Scan for the cell matching the given text and deliver its (X, Y) coordinate at center. 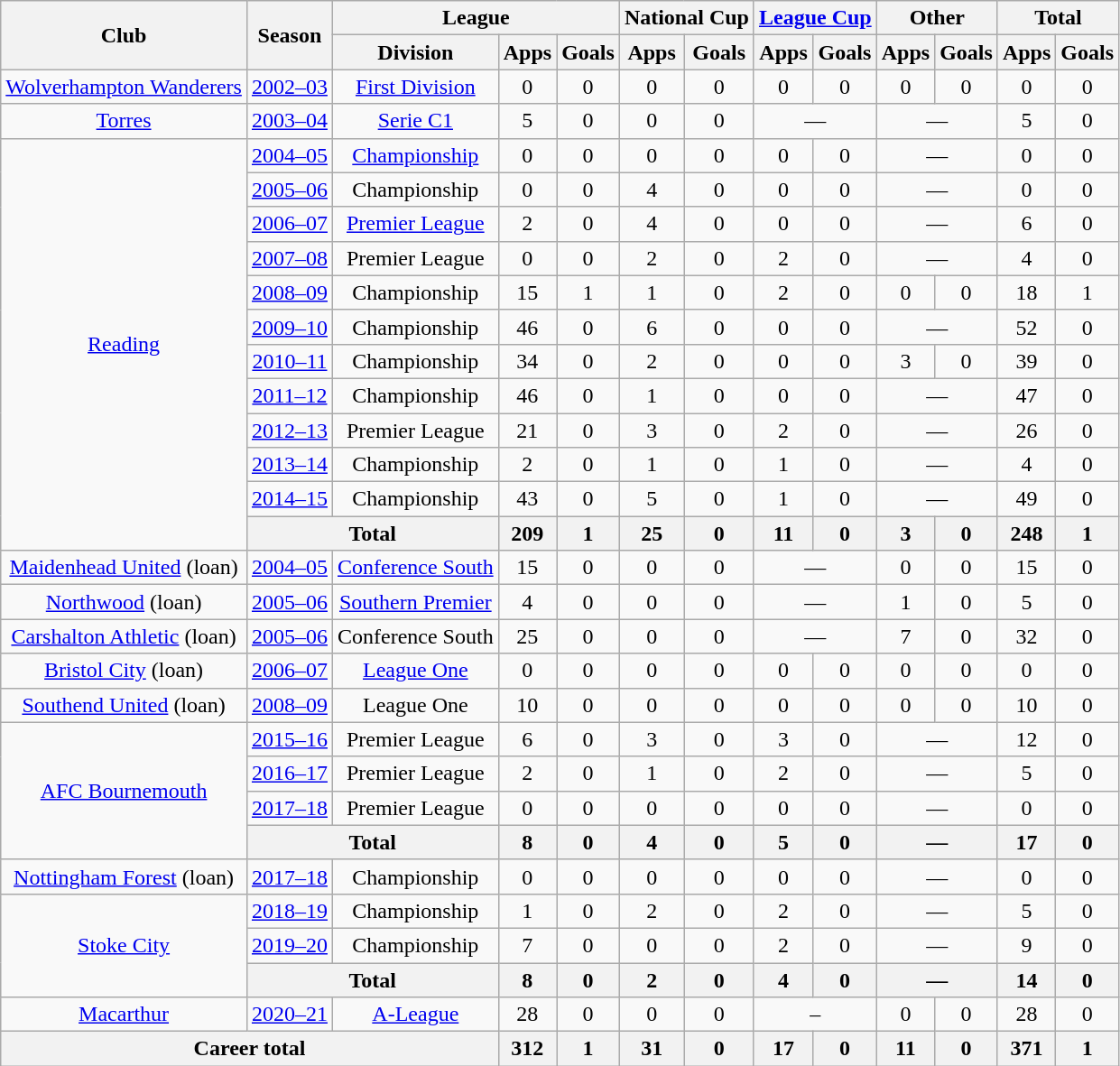
Bristol City (loan) (125, 671)
2009–10 (289, 327)
Southern Premier (415, 602)
26 (1026, 431)
34 (527, 361)
AFC Bournemouth (125, 791)
47 (1026, 395)
Career total (249, 1049)
Macarthur (125, 1015)
Season (289, 35)
Reading (125, 345)
First Division (415, 87)
43 (527, 499)
31 (652, 1049)
Nottingham Forest (loan) (125, 876)
2010–11 (289, 361)
Northwood (loan) (125, 602)
Carshalton Athletic (loan) (125, 636)
Club (125, 35)
52 (1026, 327)
National Cup (686, 18)
248 (1026, 533)
2012–13 (289, 431)
2013–14 (289, 465)
2019–20 (289, 945)
2007–08 (289, 258)
312 (527, 1049)
2020–21 (289, 1015)
2003–04 (289, 121)
32 (1026, 636)
12 (1026, 739)
Wolverhampton Wanderers (125, 87)
2016–17 (289, 774)
Torres (125, 121)
2011–12 (289, 395)
9 (1026, 945)
2014–15 (289, 499)
2015–16 (289, 739)
Serie C1 (415, 121)
39 (1026, 361)
14 (1026, 979)
Stoke City (125, 945)
League (476, 18)
2002–03 (289, 87)
League Cup (815, 18)
Southend United (loan) (125, 705)
18 (1026, 292)
21 (527, 431)
2018–19 (289, 911)
A-League (415, 1015)
49 (1026, 499)
Division (415, 52)
– (815, 1015)
209 (527, 533)
Other (937, 18)
Maidenhead United (loan) (125, 568)
371 (1026, 1049)
